From the cell containing the given text, extract its center point as (X, Y) coordinate. 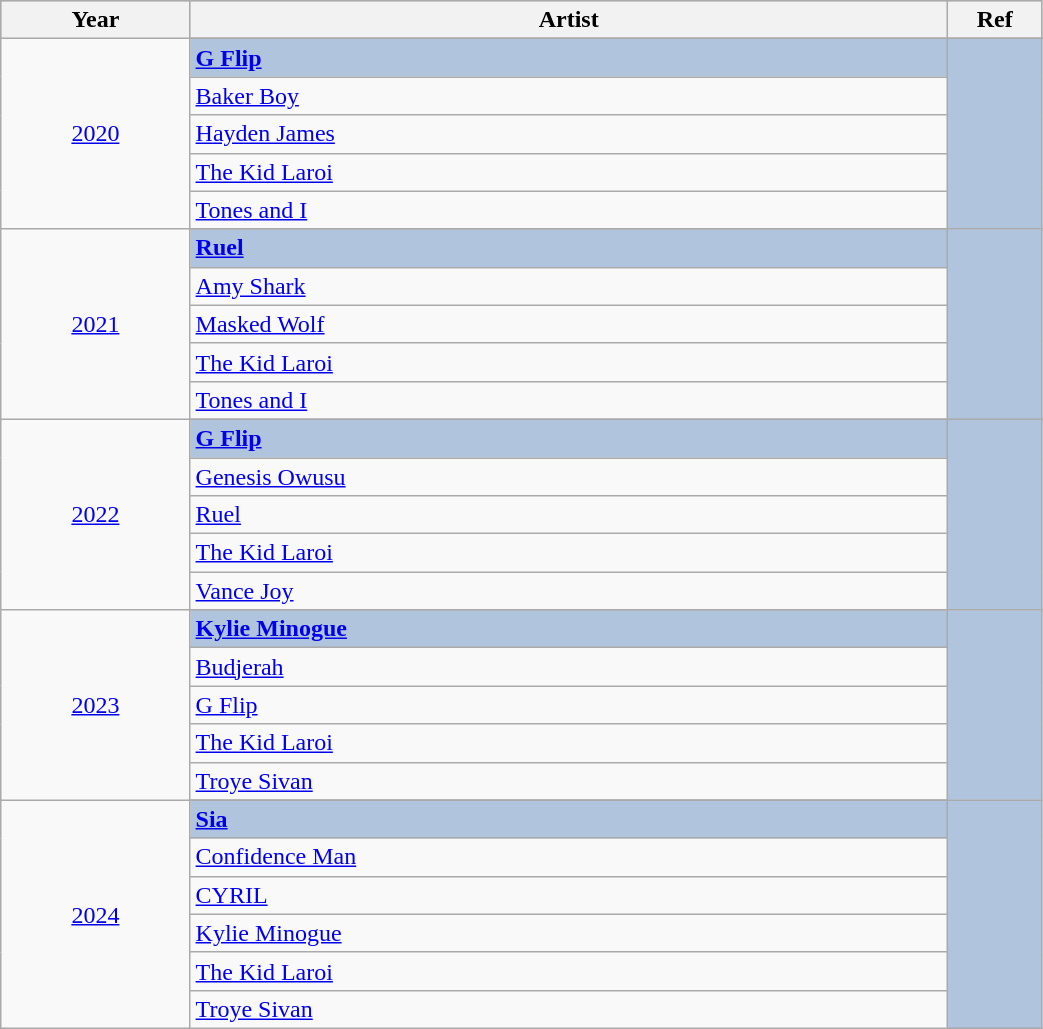
2024 (96, 914)
Artist (568, 20)
Baker Boy (568, 96)
Sia (568, 819)
Amy Shark (568, 286)
Confidence Man (568, 857)
2023 (96, 705)
CYRIL (568, 895)
Vance Joy (568, 591)
2020 (96, 134)
2021 (96, 324)
Hayden James (568, 134)
Ref (994, 20)
Year (96, 20)
2022 (96, 514)
Budjerah (568, 667)
Masked Wolf (568, 324)
Genesis Owusu (568, 477)
